Identify which cell holds the provided text, then report its [x, y] central coordinate. 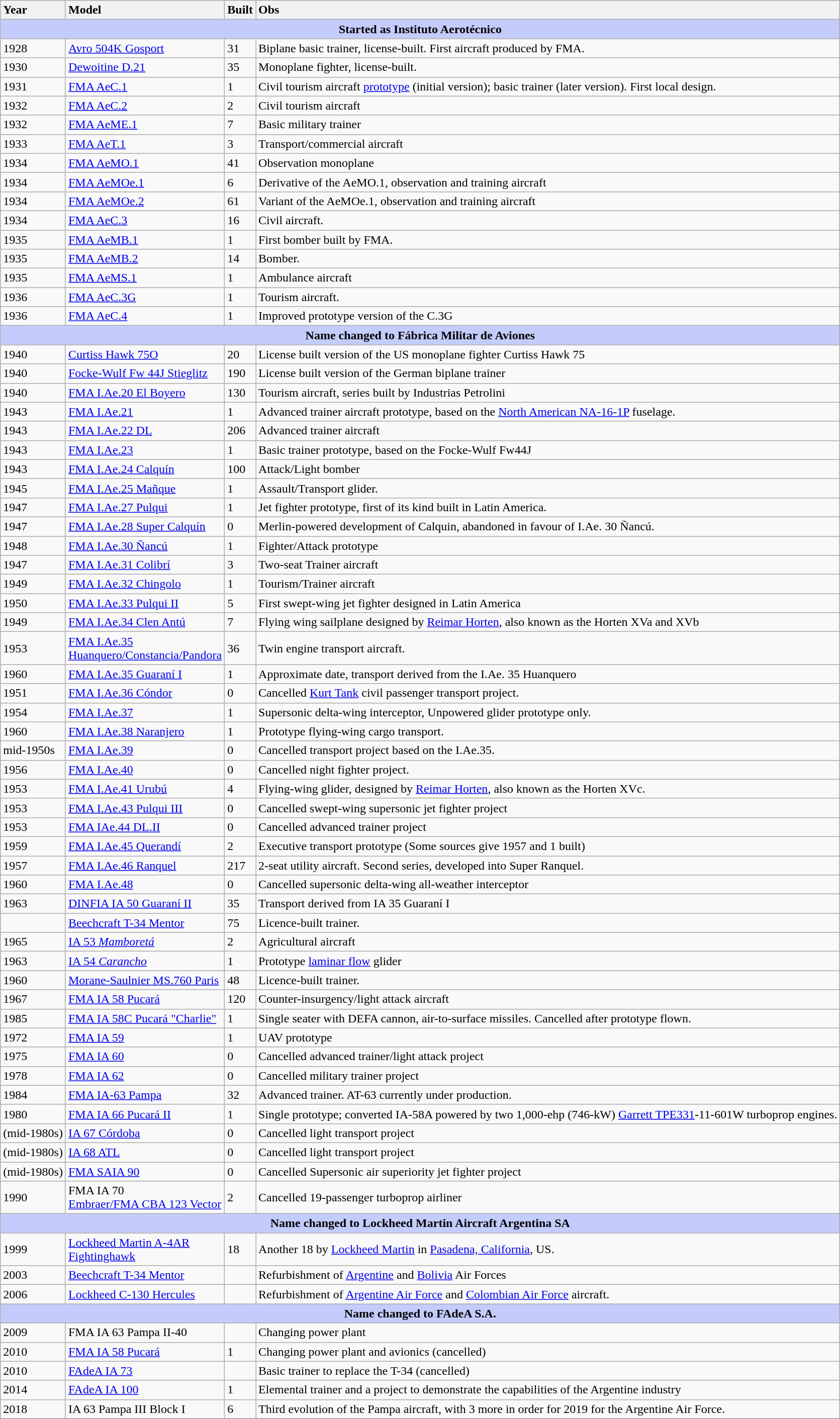
Cancelled swept-wing supersonic jet fighter project [548, 808]
FMA I.Ae.39 [145, 750]
Prototype flying-wing cargo transport. [548, 731]
14 [240, 259]
DINFIA IA 50 Guaraní II [145, 904]
Biplane basic trainer, license-built. First aircraft produced by FMA. [548, 48]
FMA AeMO.1 [145, 163]
FMA AeC.3 [145, 220]
Transport derived from IA 35 Guaraní I [548, 904]
FMA IA 63 Pampa II-40 [145, 1333]
16 [240, 220]
FMA AeMS.1 [145, 278]
Prototype laminar flow glider [548, 961]
Merlin-powered development of Calquin, abandoned in favour of I.Ae. 30 Ñancú. [548, 526]
1975 [33, 1057]
36 [240, 648]
5 [240, 603]
FMA I.Ae.36 Cóndor [145, 693]
FMA I.Ae.35 Guaraní I [145, 674]
18 [240, 1250]
Derivative of the AeMO.1, observation and training aircraft [548, 182]
1928 [33, 48]
FMA I.Ae.23 [145, 450]
FMA AeMOe.2 [145, 201]
FMA AeT.1 [145, 144]
Cancelled transport project based on the I.Ae.35. [548, 750]
Lockheed Martin A-4AR Fightinghawk [145, 1250]
First bomber built by FMA. [548, 240]
Started as Instituto Aerotécnico [420, 29]
Name changed to Fábrica Militar de Aviones [420, 335]
FMA I.Ae.34 Clen Antú [145, 622]
2009 [33, 1333]
1931 [33, 86]
Cancelled military trainer project [548, 1076]
Flying-wing glider, designed by Reimar Horten, also known as the Horten XVc. [548, 789]
1965 [33, 942]
Counter-insurgency/light attack aircraft [548, 999]
FMA AeME.1 [145, 125]
1951 [33, 693]
FAdeA IA 100 [145, 1390]
Ambulance aircraft [548, 278]
Fighter/Attack prototype [548, 545]
Morane-Saulnier MS.760 Paris [145, 980]
1933 [33, 144]
Twin engine transport aircraft. [548, 648]
1990 [33, 1197]
Single prototype; converted IA-58A powered by two 1,000-ehp (746-kW) Garrett TPE331-11-601W turboprop engines. [548, 1114]
Attack/Light bomber [548, 469]
Bomber. [548, 259]
FMA IA-63 Pampa [145, 1095]
Executive transport prototype (Some sources give 1957 and 1 built) [548, 846]
FMA I.Ae.28 Super Calquín [145, 526]
FMA I.Ae.33 Pulqui II [145, 603]
Tourism/Trainer aircraft [548, 584]
32 [240, 1095]
2018 [33, 1409]
Cancelled 19-passenger turboprop airliner [548, 1197]
FMA I.Ae.48 [145, 885]
Civil tourism aircraft prototype (initial version); basic trainer (later version). First local design. [548, 86]
1945 [33, 488]
206 [240, 431]
FMA AeC.4 [145, 316]
Name changed to Lockheed Martin Aircraft Argentina SA [420, 1223]
Lockheed C-130 Hercules [145, 1294]
Cancelled Kurt Tank civil passenger transport project. [548, 693]
IA 53 Mamboretá [145, 942]
FMA I.Ae.21 [145, 412]
Cancelled advanced trainer/light attack project [548, 1057]
1978 [33, 1076]
FMA AeC.3G [145, 297]
61 [240, 201]
Refurbishment of Argentine and Bolivia Air Forces [548, 1275]
190 [240, 373]
First swept-wing jet fighter designed in Latin America [548, 603]
Observation monoplane [548, 163]
FMA I.Ae.22 DL [145, 431]
FMA I.Ae.41 Urubú [145, 789]
Approximate date, transport derived from the I.Ae. 35 Huanquero [548, 674]
Refurbishment of Argentine Air Force and Colombian Air Force aircraft. [548, 1294]
FMA SAIA 90 [145, 1172]
75 [240, 923]
FAdeA IA 73 [145, 1371]
License built version of the US monoplane fighter Curtiss Hawk 75 [548, 354]
FMA AeMB.1 [145, 240]
1948 [33, 545]
Curtiss Hawk 75O [145, 354]
License built version of the German biplane trainer [548, 373]
20 [240, 354]
FMA IAe.44 DL.II [145, 827]
1954 [33, 712]
1980 [33, 1114]
Tourism aircraft, series built by Industrias Petrolini [548, 393]
Name changed to FAdeA S.A. [420, 1313]
FMA I.Ae.37 [145, 712]
Civil aircraft. [548, 220]
Tourism aircraft. [548, 297]
Supersonic delta-wing interceptor, Unpowered glider prototype only. [548, 712]
Model [145, 10]
Agricultural aircraft [548, 942]
Advanced trainer aircraft prototype, based on the North American NA-16-1P fuselage. [548, 412]
120 [240, 999]
FMA AeMOe.1 [145, 182]
1930 [33, 67]
Variant of the AeMOe.1, observation and training aircraft [548, 201]
1950 [33, 603]
FMA I.Ae.27 Pulqui [145, 507]
1959 [33, 846]
Year [33, 10]
FMA I.Ae.24 Calquín [145, 469]
FMA I.Ae.25 Mañque [145, 488]
FMA AeC.2 [145, 106]
Changing power plant [548, 1333]
Avro 504K Gosport [145, 48]
Third evolution of the Pampa aircraft, with 3 more in order for 2019 for the Argentine Air Force. [548, 1409]
Cancelled supersonic delta-wing all-weather interceptor [548, 885]
Built [240, 10]
FMA AeC.1 [145, 86]
IA 68 ATL [145, 1152]
UAV prototype [548, 1037]
130 [240, 393]
Obs [548, 10]
1967 [33, 999]
FMA I.Ae.35 Huanquero/Constancia/Pandora [145, 648]
1999 [33, 1250]
Focke-Wulf Fw 44J Stieglitz [145, 373]
2-seat utility aircraft. Second series, developed into Super Ranquel. [548, 865]
2014 [33, 1390]
FMA I.Ae.45 Querandí [145, 846]
Cancelled night fighter project. [548, 770]
48 [240, 980]
Basic military trainer [548, 125]
FMA I.Ae.30 Ñancú [145, 545]
IA 54 Carancho [145, 961]
Two-seat Trainer aircraft [548, 565]
FMA IA 62 [145, 1076]
Changing power plant and avionics (cancelled) [548, 1352]
2006 [33, 1294]
FMA IA 70Embraer/FMA CBA 123 Vector [145, 1197]
217 [240, 865]
FMA IA 66 Pucará II [145, 1114]
1957 [33, 865]
Civil tourism aircraft [548, 106]
41 [240, 163]
IA 63 Pampa III Block I [145, 1409]
FMA I.Ae.31 Colibrí [145, 565]
FMA AeMB.2 [145, 259]
31 [240, 48]
Advanced trainer. AT-63 currently under production. [548, 1095]
Dewoitine D.21 [145, 67]
100 [240, 469]
4 [240, 789]
FMA I.Ae.32 Chingolo [145, 584]
Elemental trainer and a project to demonstrate the capabilities of the Argentine industry [548, 1390]
Transport/commercial aircraft [548, 144]
Cancelled advanced trainer project [548, 827]
Improved prototype version of the C.3G [548, 316]
Another 18 by Lockheed Martin in Pasadena, California, US. [548, 1250]
Jet fighter prototype, first of its kind built in Latin America. [548, 507]
Cancelled Supersonic air superiority jet fighter project [548, 1172]
IA 67 Córdoba [145, 1133]
Basic trainer to replace the T-34 (cancelled) [548, 1371]
FMA IA 58C Pucará "Charlie" [145, 1018]
Single seater with DEFA cannon, air-to-surface missiles. Cancelled after prototype flown. [548, 1018]
Advanced trainer aircraft [548, 431]
1985 [33, 1018]
1984 [33, 1095]
Basic trainer prototype, based on the Focke-Wulf Fw44J [548, 450]
FMA IA 59 [145, 1037]
FMA I.Ae.46 Ranquel [145, 865]
1972 [33, 1037]
FMA I.Ae.40 [145, 770]
Assault/Transport glider. [548, 488]
FMA I.Ae.43 Pulqui III [145, 808]
FMA I.Ae.20 El Boyero [145, 393]
Monoplane fighter, license-built. [548, 67]
1956 [33, 770]
2003 [33, 1275]
FMA IA 60 [145, 1057]
Flying wing sailplane designed by Reimar Horten, also known as the Horten XVa and XVb [548, 622]
FMA I.Ae.38 Naranjero [145, 731]
mid-1950s [33, 750]
